Return the [x, y] coordinate for the center point of the cell that contains the specified text.  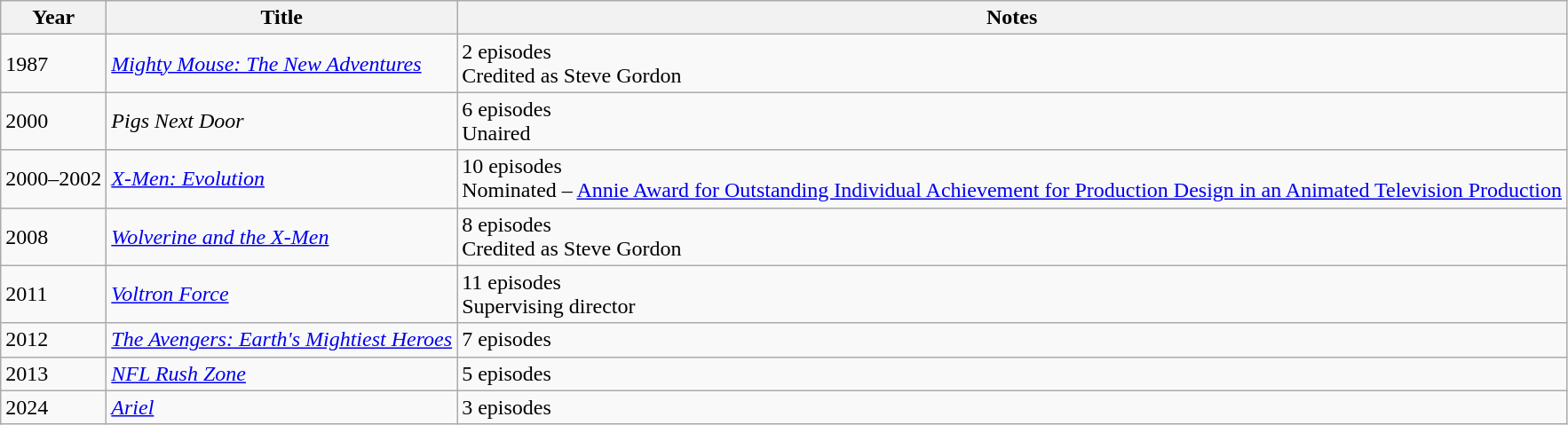
2008 [53, 236]
Ariel [282, 407]
Title [282, 18]
Pigs Next Door [282, 121]
NFL Rush Zone [282, 374]
1987 [53, 64]
Notes [1012, 18]
2013 [53, 374]
Wolverine and the X-Men [282, 236]
X-Men: Evolution [282, 179]
10 episodesNominated – Annie Award for Outstanding Individual Achievement for Production Design in an Animated Television Production [1012, 179]
2011 [53, 295]
2012 [53, 340]
The Avengers: Earth's Mightiest Heroes [282, 340]
7 episodes [1012, 340]
11 episodesSupervising director [1012, 295]
3 episodes [1012, 407]
8 episodesCredited as Steve Gordon [1012, 236]
2024 [53, 407]
Year [53, 18]
2 episodesCredited as Steve Gordon [1012, 64]
5 episodes [1012, 374]
6 episodesUnaired [1012, 121]
2000 [53, 121]
2000–2002 [53, 179]
Voltron Force [282, 295]
Mighty Mouse: The New Adventures [282, 64]
